Identify which cell holds the provided text, then report its [X, Y] central coordinate. 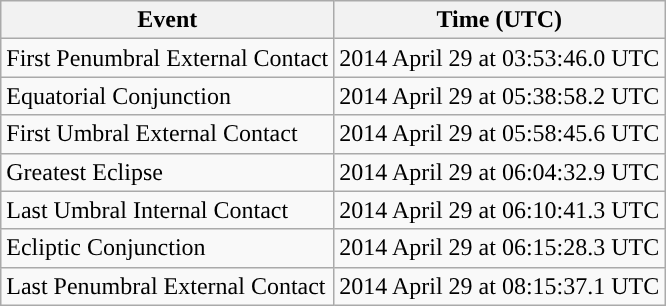
2014 April 29 at 03:53:46.0 UTC [500, 58]
Last Penumbral External Contact [168, 286]
First Umbral External Contact [168, 134]
Ecliptic Conjunction [168, 248]
Event [168, 20]
2014 April 29 at 06:15:28.3 UTC [500, 248]
Last Umbral Internal Contact [168, 210]
2014 April 29 at 06:10:41.3 UTC [500, 210]
2014 April 29 at 05:58:45.6 UTC [500, 134]
2014 April 29 at 08:15:37.1 UTC [500, 286]
Time (UTC) [500, 20]
2014 April 29 at 05:38:58.2 UTC [500, 96]
Equatorial Conjunction [168, 96]
Greatest Eclipse [168, 172]
2014 April 29 at 06:04:32.9 UTC [500, 172]
First Penumbral External Contact [168, 58]
